Detect which cell encompasses the target text, then output its [x, y] center coordinate. 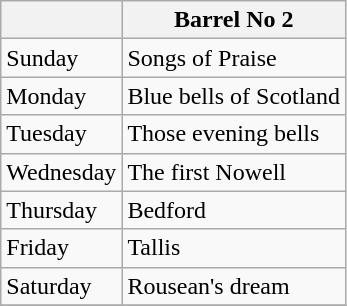
Those evening bells [234, 134]
Songs of Praise [234, 58]
Tallis [234, 248]
The first Nowell [234, 172]
Bedford [234, 210]
Tuesday [62, 134]
Thursday [62, 210]
Sunday [62, 58]
Rousean's dream [234, 286]
Monday [62, 96]
Friday [62, 248]
Barrel No 2 [234, 20]
Wednesday [62, 172]
Blue bells of Scotland [234, 96]
Saturday [62, 286]
